Provide the [X, Y] coordinate of the cell's center where the given text is located.  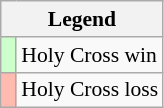
Legend [82, 19]
Holy Cross win [90, 55]
Holy Cross loss [90, 90]
